Extract the (X, Y) coordinate from the center of the cell holding the provided text.  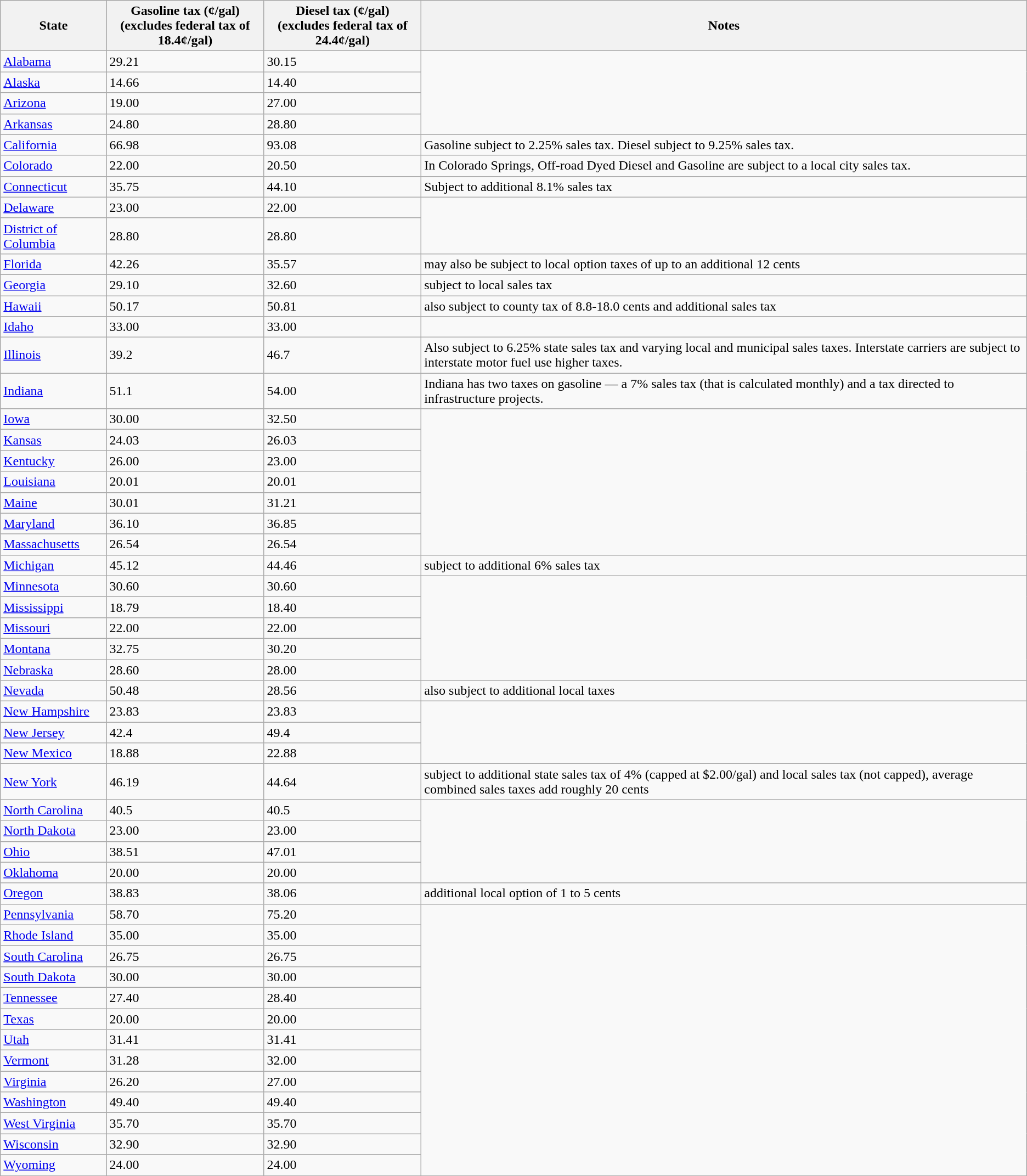
42.26 (185, 264)
Pennsylvania (54, 914)
New Hampshire (54, 712)
32.75 (185, 649)
44.64 (342, 781)
32.60 (342, 285)
Tennessee (54, 998)
50.17 (185, 306)
42.4 (185, 733)
Notes (724, 26)
38.83 (185, 893)
Indiana (54, 391)
Georgia (54, 285)
28.60 (185, 670)
26.03 (342, 440)
subject to local sales tax (724, 285)
Florida (54, 264)
Oregon (54, 893)
also subject to county tax of 8.8-18.0 cents and additional sales tax (724, 306)
29.21 (185, 61)
Idaho (54, 327)
31.28 (185, 1061)
Wisconsin (54, 1144)
20.50 (342, 166)
35.57 (342, 264)
Mississippi (54, 607)
18.40 (342, 607)
also subject to additional local taxes (724, 691)
Washington (54, 1102)
Arkansas (54, 124)
47.01 (342, 852)
New York (54, 781)
18.88 (185, 753)
Texas (54, 1019)
38.06 (342, 893)
Gasoline subject to 2.25% sales tax. Diesel subject to 9.25% sales tax. (724, 145)
24.80 (185, 124)
38.51 (185, 852)
32.00 (342, 1061)
44.46 (342, 565)
14.66 (185, 82)
39.2 (185, 356)
58.70 (185, 914)
35.75 (185, 187)
additional local option of 1 to 5 cents (724, 893)
Utah (54, 1040)
30.15 (342, 61)
Delaware (54, 207)
49.4 (342, 733)
Gasoline tax (¢/gal) (excludes federal tax of 18.4¢/gal) (185, 26)
50.81 (342, 306)
Maine (54, 503)
Nebraska (54, 670)
51.1 (185, 391)
Montana (54, 649)
30.01 (185, 503)
Wyoming (54, 1165)
54.00 (342, 391)
may also be subject to local option taxes of up to an additional 12 cents (724, 264)
Iowa (54, 419)
Colorado (54, 166)
Oklahoma (54, 873)
19.00 (185, 103)
75.20 (342, 914)
Alaska (54, 82)
Minnesota (54, 586)
subject to additional 6% sales tax (724, 565)
Arizona (54, 103)
District of Columbia (54, 236)
Michigan (54, 565)
28.40 (342, 998)
30.20 (342, 649)
subject to additional state sales tax of 4% (capped at $2.00/gal) and local sales tax (not capped), average combined sales taxes add roughly 20 cents (724, 781)
California (54, 145)
Vermont (54, 1061)
28.00 (342, 670)
In Colorado Springs, Off-road Dyed Diesel and Gasoline are subject to a local city sales tax. (724, 166)
50.48 (185, 691)
29.10 (185, 285)
44.10 (342, 187)
Massachusetts (54, 544)
32.50 (342, 419)
Kansas (54, 440)
28.56 (342, 691)
36.85 (342, 524)
Kentucky (54, 461)
Indiana has two taxes on gasoline — a 7% sales tax (that is calculated monthly) and a tax directed to infrastructure projects. (724, 391)
Diesel tax (¢/gal)(excludes federal tax of 24.4¢/gal) (342, 26)
46.7 (342, 356)
31.21 (342, 503)
Missouri (54, 628)
Alabama (54, 61)
24.03 (185, 440)
South Carolina (54, 956)
Subject to additional 8.1% sales tax (724, 187)
Nevada (54, 691)
14.40 (342, 82)
Illinois (54, 356)
27.40 (185, 998)
Rhode Island (54, 935)
93.08 (342, 145)
New Mexico (54, 753)
22.88 (342, 753)
46.19 (185, 781)
66.98 (185, 145)
State (54, 26)
North Dakota (54, 831)
Virginia (54, 1082)
Maryland (54, 524)
Hawaii (54, 306)
Louisiana (54, 482)
Ohio (54, 852)
26.20 (185, 1082)
North Carolina (54, 810)
26.00 (185, 461)
45.12 (185, 565)
Connecticut (54, 187)
New Jersey (54, 733)
18.79 (185, 607)
36.10 (185, 524)
South Dakota (54, 977)
West Virginia (54, 1123)
